From the cell containing the given text, extract its center point as (X, Y) coordinate. 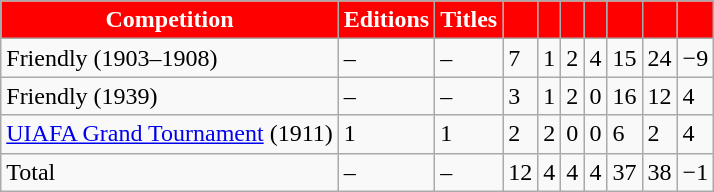
15 (624, 58)
37 (624, 172)
Friendly (1903–1908) (170, 58)
6 (624, 134)
24 (660, 58)
Competition (170, 20)
Editions (386, 20)
16 (624, 96)
Titles (469, 20)
Total (170, 172)
Friendly (1939) (170, 96)
7 (520, 58)
−1 (696, 172)
38 (660, 172)
−9 (696, 58)
UIAFA Grand Tournament (1911) (170, 134)
3 (520, 96)
